Return [X, Y] of the center of cell containing provided text 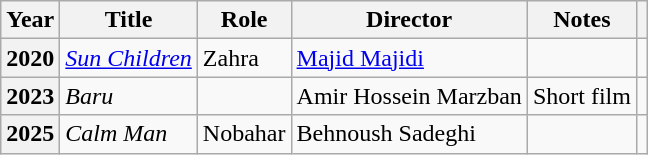
2023 [30, 96]
Nobahar [244, 134]
Majid Majidi [409, 58]
Sun Children [129, 58]
2020 [30, 58]
Director [409, 20]
Title [129, 20]
Year [30, 20]
2025 [30, 134]
Calm Man [129, 134]
Short film [582, 96]
Behnoush Sadeghi [409, 134]
Role [244, 20]
Notes [582, 20]
Zahra [244, 58]
Baru [129, 96]
Amir Hossein Marzban [409, 96]
